From the cell containing the given text, extract its center point as (x, y) coordinate. 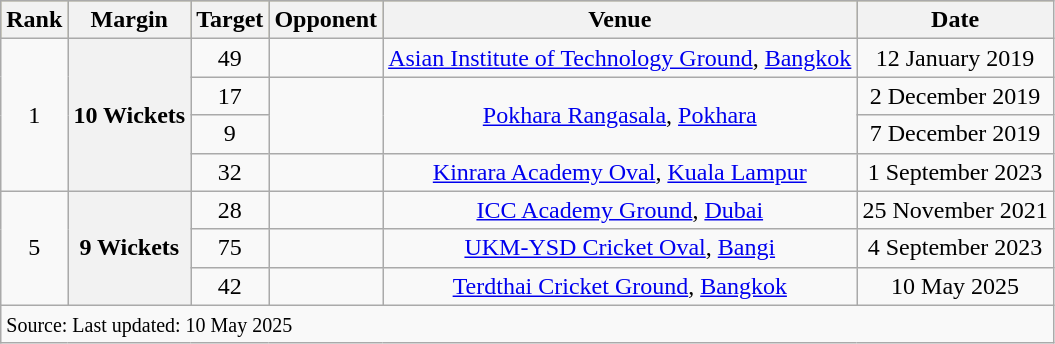
9 (230, 134)
1 September 2023 (955, 172)
10 May 2025 (955, 286)
Rank (34, 20)
Source: Last updated: 10 May 2025 (527, 324)
Terdthai Cricket Ground, Bangkok (620, 286)
UKM-YSD Cricket Oval, Bangi (620, 248)
42 (230, 286)
75 (230, 248)
Target (230, 20)
25 November 2021 (955, 210)
2 December 2019 (955, 96)
ICC Academy Ground, Dubai (620, 210)
1 (34, 115)
Pokhara Rangasala, Pokhara (620, 115)
9 Wickets (130, 248)
Asian Institute of Technology Ground, Bangkok (620, 58)
5 (34, 248)
Date (955, 20)
Opponent (326, 20)
Margin (130, 20)
4 September 2023 (955, 248)
49 (230, 58)
10 Wickets (130, 115)
Kinrara Academy Oval, Kuala Lampur (620, 172)
12 January 2019 (955, 58)
Venue (620, 20)
17 (230, 96)
28 (230, 210)
32 (230, 172)
7 December 2019 (955, 134)
